From the cell containing the given text, extract its center point as [X, Y] coordinate. 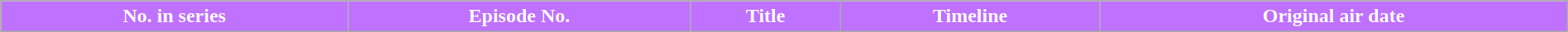
Timeline [970, 16]
No. in series [174, 16]
Episode No. [519, 16]
Title [766, 16]
Original air date [1333, 16]
